Return the (X, Y) coordinate for the center point of the cell that contains the specified text.  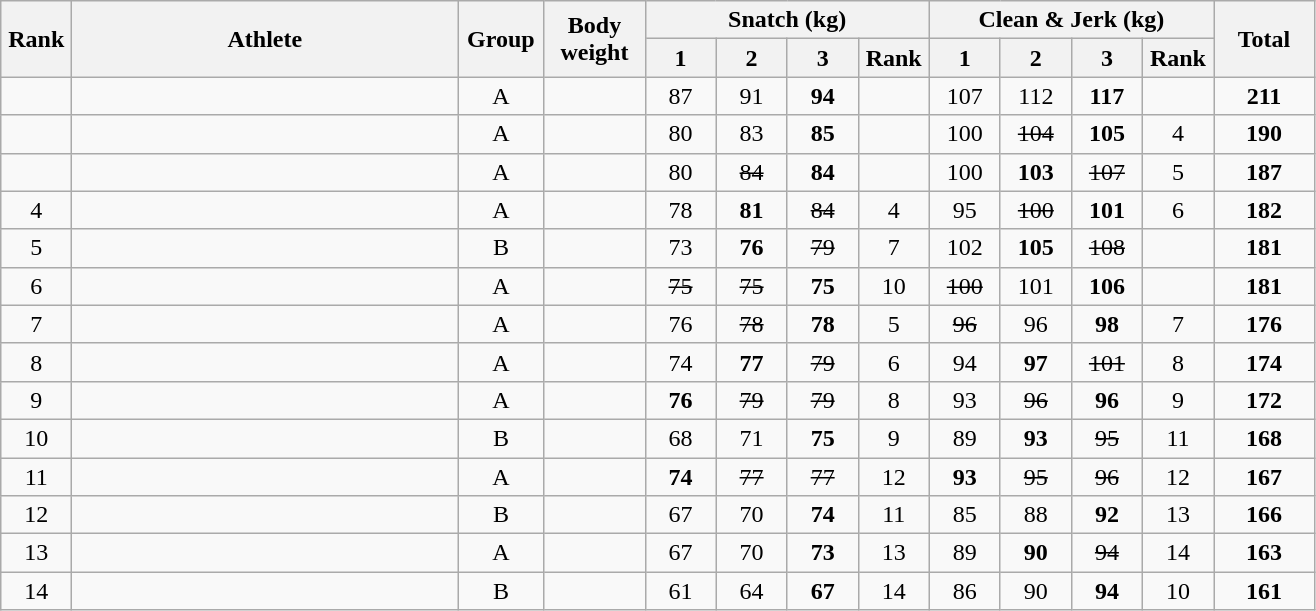
102 (964, 248)
71 (752, 438)
176 (1264, 324)
68 (680, 438)
104 (1036, 134)
Athlete (265, 39)
88 (1036, 515)
211 (1264, 96)
182 (1264, 210)
98 (1106, 324)
Body weight (594, 39)
87 (680, 96)
168 (1264, 438)
83 (752, 134)
81 (752, 210)
108 (1106, 248)
161 (1264, 591)
167 (1264, 477)
61 (680, 591)
103 (1036, 172)
172 (1264, 400)
64 (752, 591)
Group (501, 39)
91 (752, 96)
117 (1106, 96)
Clean & Jerk (kg) (1071, 20)
106 (1106, 286)
112 (1036, 96)
Snatch (kg) (787, 20)
190 (1264, 134)
174 (1264, 362)
86 (964, 591)
92 (1106, 515)
163 (1264, 553)
Total (1264, 39)
187 (1264, 172)
97 (1036, 362)
166 (1264, 515)
